Find where the given text appears and provide that cell's center as (X, Y) coordinate. 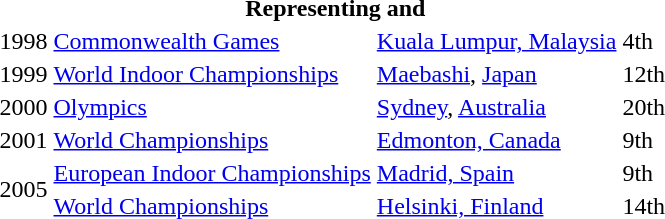
Sydney, Australia (496, 107)
Madrid, Spain (496, 173)
European Indoor Championships (212, 173)
Commonwealth Games (212, 41)
World Indoor Championships (212, 74)
Edmonton, Canada (496, 140)
World Championships (212, 140)
Olympics (212, 107)
Kuala Lumpur, Malaysia (496, 41)
Maebashi, Japan (496, 74)
